Return (x, y) of the center of cell containing provided text 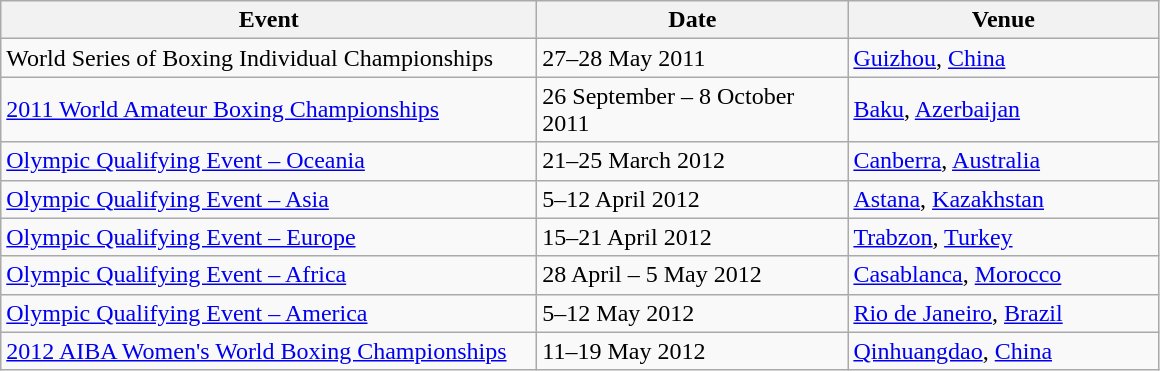
Canberra, Australia (1004, 161)
Olympic Qualifying Event – America (269, 313)
Olympic Qualifying Event – Europe (269, 237)
World Series of Boxing Individual Championships (269, 58)
Olympic Qualifying Event – Oceania (269, 161)
Event (269, 20)
Casablanca, Morocco (1004, 275)
Trabzon, Turkey (1004, 237)
5–12 May 2012 (692, 313)
28 April – 5 May 2012 (692, 275)
Qinhuangdao, China (1004, 351)
2011 World Amateur Boxing Championships (269, 110)
Date (692, 20)
Guizhou, China (1004, 58)
11–19 May 2012 (692, 351)
5–12 April 2012 (692, 199)
15–21 April 2012 (692, 237)
26 September – 8 October 2011 (692, 110)
27–28 May 2011 (692, 58)
Olympic Qualifying Event – Africa (269, 275)
Olympic Qualifying Event – Asia (269, 199)
2012 AIBA Women's World Boxing Championships (269, 351)
21–25 March 2012 (692, 161)
Astana, Kazakhstan (1004, 199)
Rio de Janeiro, Brazil (1004, 313)
Baku, Azerbaijan (1004, 110)
Venue (1004, 20)
